Locate the cell with the specified text and output its (x, y) center coordinate. 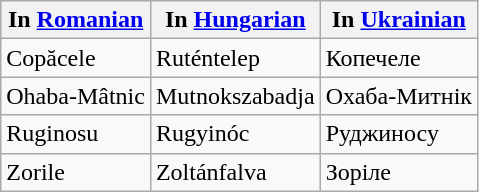
Zorile (76, 172)
In Hungarian (235, 20)
Mutnokszabadja (235, 96)
Руджиносу (398, 134)
Zoltánfalva (235, 172)
In Romanian (76, 20)
Копечеле (398, 58)
In Ukrainian (398, 20)
Охаба-Митнік (398, 96)
Copăcele (76, 58)
Зоріле (398, 172)
Ohaba-Mâtnic (76, 96)
Rugyinóc (235, 134)
Ruginosu (76, 134)
Ruténtelep (235, 58)
